Detect which cell encompasses the target text, then output its (X, Y) center coordinate. 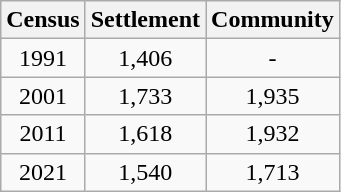
1,406 (145, 58)
Settlement (145, 20)
1,713 (273, 172)
2011 (43, 134)
1,733 (145, 96)
Census (43, 20)
2021 (43, 172)
2001 (43, 96)
1,932 (273, 134)
1,540 (145, 172)
- (273, 58)
Community (273, 20)
1,935 (273, 96)
1,618 (145, 134)
1991 (43, 58)
